Locate the cell with the specified text and output its (X, Y) center coordinate. 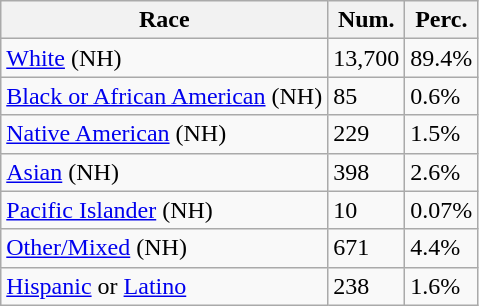
1.5% (442, 134)
85 (366, 96)
229 (366, 134)
White (NH) (164, 58)
13,700 (366, 58)
398 (366, 172)
238 (366, 286)
Num. (366, 20)
671 (366, 248)
1.6% (442, 286)
89.4% (442, 58)
Black or African American (NH) (164, 96)
10 (366, 210)
Pacific Islander (NH) (164, 210)
0.07% (442, 210)
Race (164, 20)
Asian (NH) (164, 172)
Perc. (442, 20)
Hispanic or Latino (164, 286)
4.4% (442, 248)
Native American (NH) (164, 134)
2.6% (442, 172)
Other/Mixed (NH) (164, 248)
0.6% (442, 96)
